Extract the [X, Y] coordinate from the center of the cell holding the provided text.  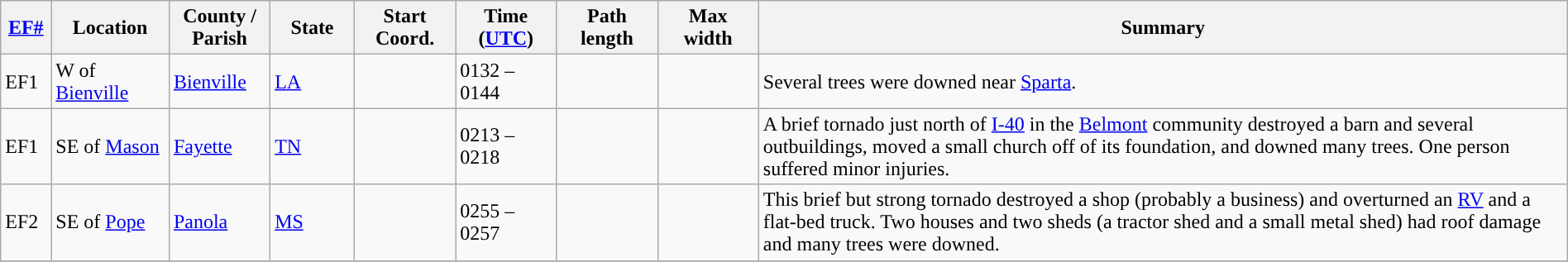
Panola [219, 222]
SE of Pope [111, 222]
Summary [1163, 28]
0255 – 0257 [506, 222]
0132 – 0144 [506, 81]
Time (UTC) [506, 28]
EF# [26, 28]
W of Bienville [111, 81]
Location [111, 28]
Start Coord. [404, 28]
Max width [708, 28]
EF2 [26, 222]
0213 – 0218 [506, 146]
State [313, 28]
County / Parish [219, 28]
Bienville [219, 81]
SE of Mason [111, 146]
Fayette [219, 146]
Several trees were downed near Sparta. [1163, 81]
Path length [607, 28]
LA [313, 81]
TN [313, 146]
MS [313, 222]
